Capture the cell that displays the provided text and extract its [x, y] central coordinate. 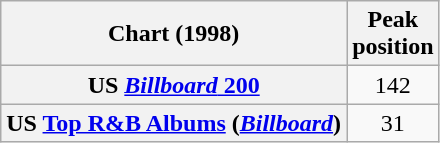
Peak position [393, 34]
142 [393, 85]
US Billboard 200 [174, 85]
31 [393, 123]
Chart (1998) [174, 34]
US Top R&B Albums (Billboard) [174, 123]
